Determine the [x, y] coordinate at the center of the cell enclosing the given text.  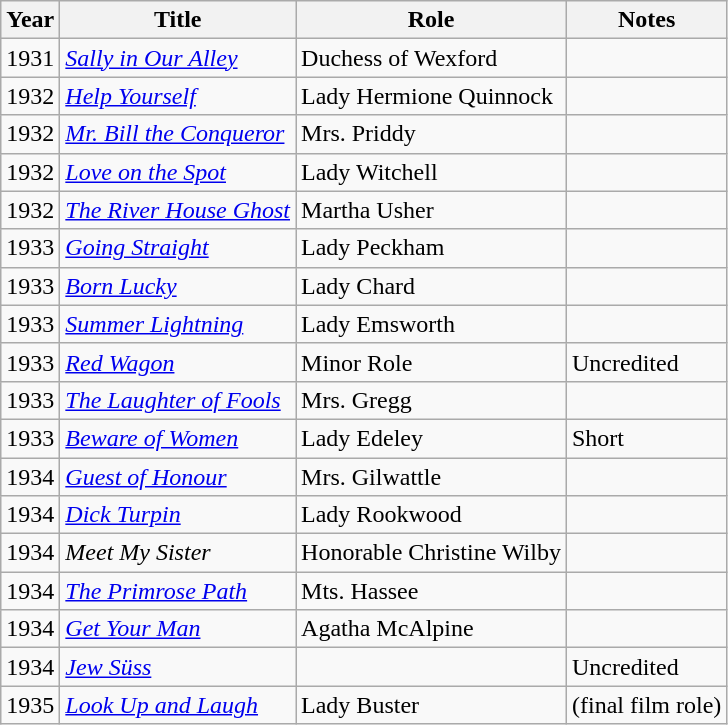
Summer Lightning [178, 324]
Sally in Our Alley [178, 58]
Guest of Honour [178, 477]
(final film role) [646, 705]
Martha Usher [432, 210]
Lady Witchell [432, 172]
Look Up and Laugh [178, 705]
Mrs. Priddy [432, 134]
Mts. Hassee [432, 591]
Love on the Spot [178, 172]
Title [178, 20]
Role [432, 20]
1935 [30, 705]
Mrs. Gilwattle [432, 477]
Going Straight [178, 248]
Minor Role [432, 362]
The Laughter of Fools [178, 400]
Meet My Sister [178, 553]
Mr. Bill the Conqueror [178, 134]
The River House Ghost [178, 210]
Jew Süss [178, 667]
Lady Buster [432, 705]
Duchess of Wexford [432, 58]
Help Yourself [178, 96]
Lady Edeley [432, 438]
Lady Hermione Quinnock [432, 96]
The Primrose Path [178, 591]
Born Lucky [178, 286]
Beware of Women [178, 438]
Lady Emsworth [432, 324]
Notes [646, 20]
Get Your Man [178, 629]
Dick Turpin [178, 515]
Mrs. Gregg [432, 400]
Honorable Christine Wilby [432, 553]
1931 [30, 58]
Lady Rookwood [432, 515]
Lady Chard [432, 286]
Short [646, 438]
Year [30, 20]
Lady Peckham [432, 248]
Red Wagon [178, 362]
Agatha McAlpine [432, 629]
